Determine the (x, y) coordinate at the center of the cell enclosing the given text.  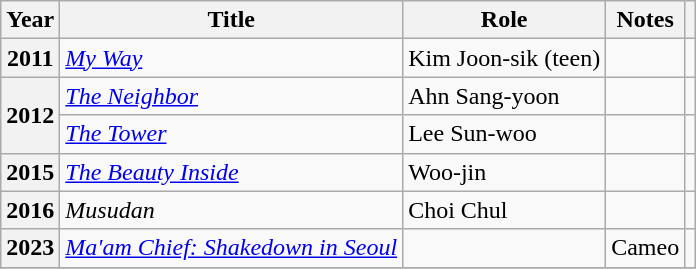
My Way (232, 58)
2011 (30, 58)
Role (504, 20)
Lee Sun-woo (504, 134)
Notes (646, 20)
2012 (30, 115)
Ma'am Chief: Shakedown in Seoul (232, 248)
2016 (30, 210)
Kim Joon-sik (teen) (504, 58)
Ahn Sang-yoon (504, 96)
Musudan (232, 210)
Cameo (646, 248)
Choi Chul (504, 210)
2015 (30, 172)
2023 (30, 248)
Woo-jin (504, 172)
Year (30, 20)
Title (232, 20)
The Tower (232, 134)
The Beauty Inside (232, 172)
The Neighbor (232, 96)
